Pinpoint the cell where the given text exists, returning its [x, y] midpoint coordinate. 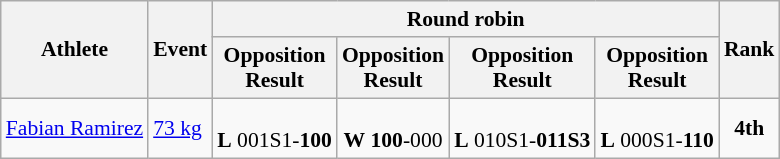
73 kg [180, 128]
Round robin [466, 19]
Rank [750, 50]
Athlete [74, 50]
Event [180, 50]
L 001S1-100 [274, 128]
Fabian Ramirez [74, 128]
L 000S1-110 [657, 128]
L 010S1-011S3 [522, 128]
W 100-000 [393, 128]
4th [750, 128]
